Return the (X, Y) coordinate for the center point of the cell that contains the specified text.  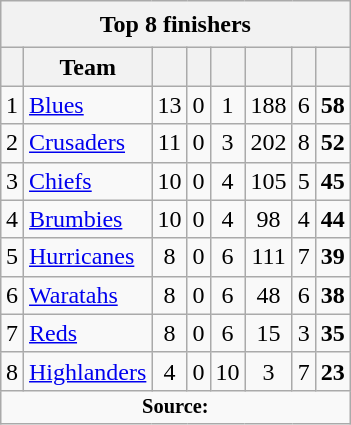
48 (268, 295)
98 (268, 219)
15 (268, 333)
Top 8 finishers (175, 24)
Chiefs (88, 181)
35 (332, 333)
188 (268, 105)
Blues (88, 105)
Crusaders (88, 143)
111 (268, 257)
Waratahs (88, 295)
Brumbies (88, 219)
Team (88, 67)
Hurricanes (88, 257)
58 (332, 105)
52 (332, 143)
38 (332, 295)
44 (332, 219)
2 (12, 143)
13 (170, 105)
39 (332, 257)
105 (268, 181)
Reds (88, 333)
11 (170, 143)
202 (268, 143)
23 (332, 371)
Source: (175, 407)
Highlanders (88, 371)
45 (332, 181)
